Extract the [x, y] coordinate from the center of the cell holding the provided text.  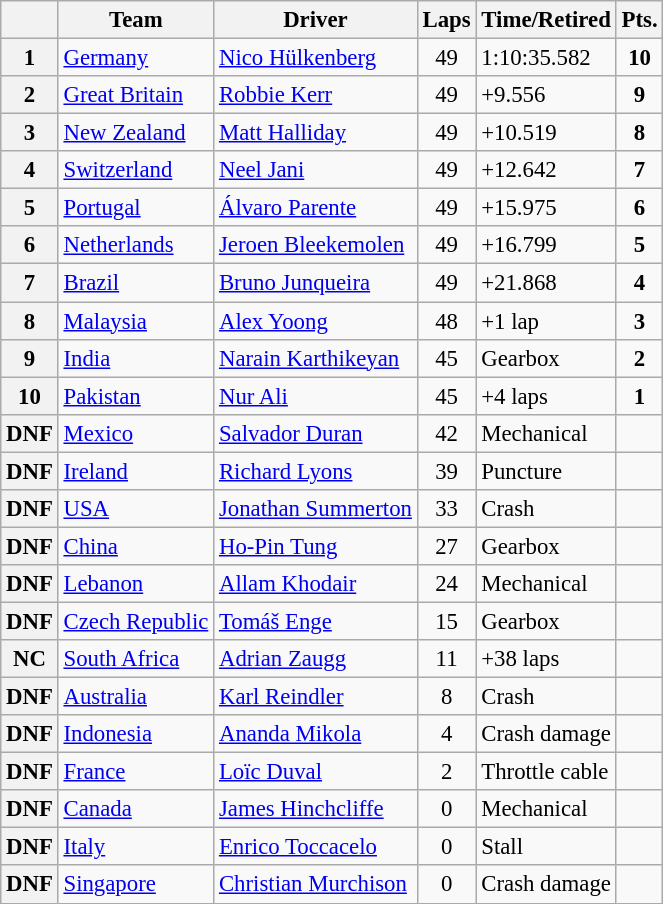
Loïc Duval [316, 772]
Nico Hülkenberg [316, 58]
Mexico [136, 433]
James Hinchcliffe [316, 809]
Narain Karthikeyan [316, 358]
India [136, 358]
Italy [136, 847]
Indonesia [136, 734]
+12.642 [546, 170]
39 [446, 471]
Álvaro Parente [316, 208]
Czech Republic [136, 621]
15 [446, 621]
Malaysia [136, 321]
+38 laps [546, 659]
Richard Lyons [316, 471]
+4 laps [546, 396]
Portugal [136, 208]
New Zealand [136, 133]
France [136, 772]
Great Britain [136, 95]
48 [446, 321]
Neel Jani [316, 170]
+16.799 [546, 245]
+1 lap [546, 321]
Tomáš Enge [316, 621]
Time/Retired [546, 20]
+9.556 [546, 95]
42 [446, 433]
China [136, 546]
Driver [316, 20]
+21.868 [546, 283]
USA [136, 509]
Ireland [136, 471]
Robbie Kerr [316, 95]
1:10:35.582 [546, 58]
33 [446, 509]
Puncture [546, 471]
Throttle cable [546, 772]
Australia [136, 697]
24 [446, 584]
Christian Murchison [316, 885]
Canada [136, 809]
Jeroen Bleekemolen [316, 245]
Adrian Zaugg [316, 659]
Karl Reindler [316, 697]
Lebanon [136, 584]
Germany [136, 58]
Salvador Duran [316, 433]
Matt Halliday [316, 133]
South Africa [136, 659]
Nur Ali [316, 396]
Allam Khodair [316, 584]
+10.519 [546, 133]
Alex Yoong [316, 321]
Pts. [640, 20]
Ananda Mikola [316, 734]
Laps [446, 20]
Switzerland [136, 170]
Netherlands [136, 245]
27 [446, 546]
Pakistan [136, 396]
Ho-Pin Tung [316, 546]
Bruno Junqueira [316, 283]
Stall [546, 847]
Singapore [136, 885]
Team [136, 20]
NC [30, 659]
11 [446, 659]
Enrico Toccacelo [316, 847]
+15.975 [546, 208]
Brazil [136, 283]
Jonathan Summerton [316, 509]
